Locate the cell with the specified text and output its (X, Y) center coordinate. 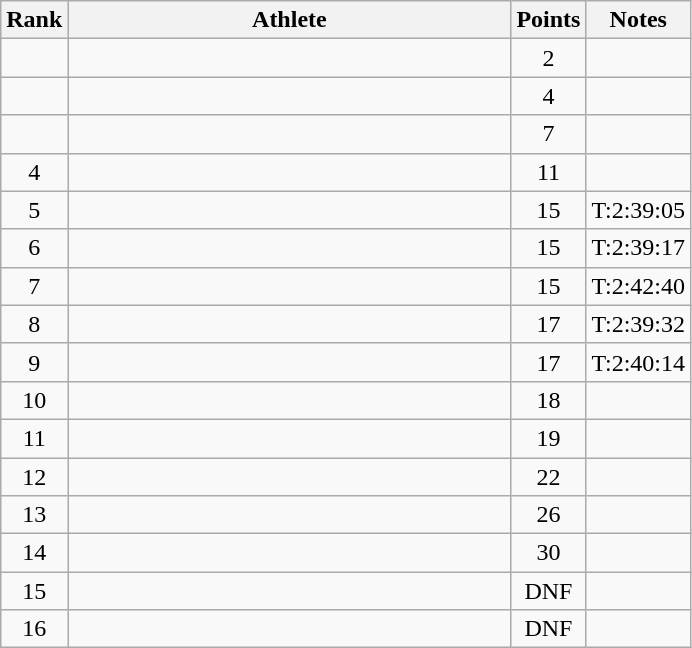
9 (34, 362)
10 (34, 400)
T:2:39:17 (638, 248)
14 (34, 553)
Athlete (290, 20)
18 (548, 400)
8 (34, 324)
16 (34, 629)
13 (34, 515)
5 (34, 210)
Notes (638, 20)
T:2:39:32 (638, 324)
30 (548, 553)
6 (34, 248)
12 (34, 477)
26 (548, 515)
19 (548, 438)
T:2:42:40 (638, 286)
T:2:40:14 (638, 362)
Points (548, 20)
Rank (34, 20)
T:2:39:05 (638, 210)
22 (548, 477)
2 (548, 58)
